Provide the (x, y) coordinate of the cell's center where the given text is located.  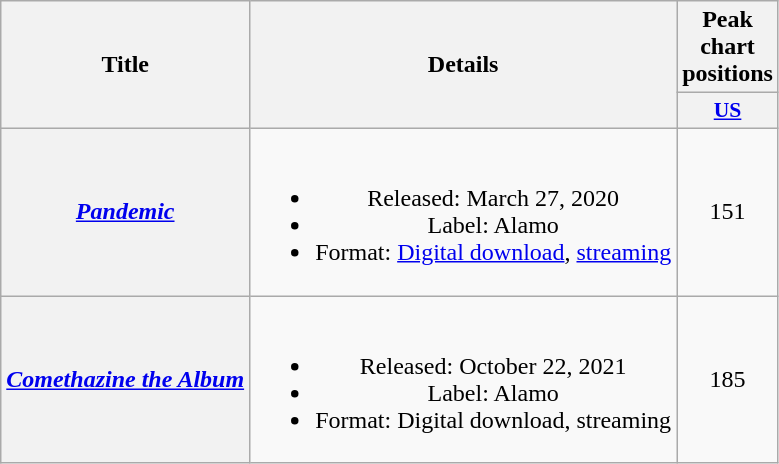
Comethazine the Album (126, 380)
Pandemic (126, 212)
Title (126, 65)
US (728, 111)
151 (728, 212)
Details (464, 65)
Released: March 27, 2020Label: AlamoFormat: Digital download, streaming (464, 212)
185 (728, 380)
Released: October 22, 2021Label: AlamoFormat: Digital download, streaming (464, 380)
Peak chart positions (728, 47)
